Locate the cell with the specified text and output its [X, Y] center coordinate. 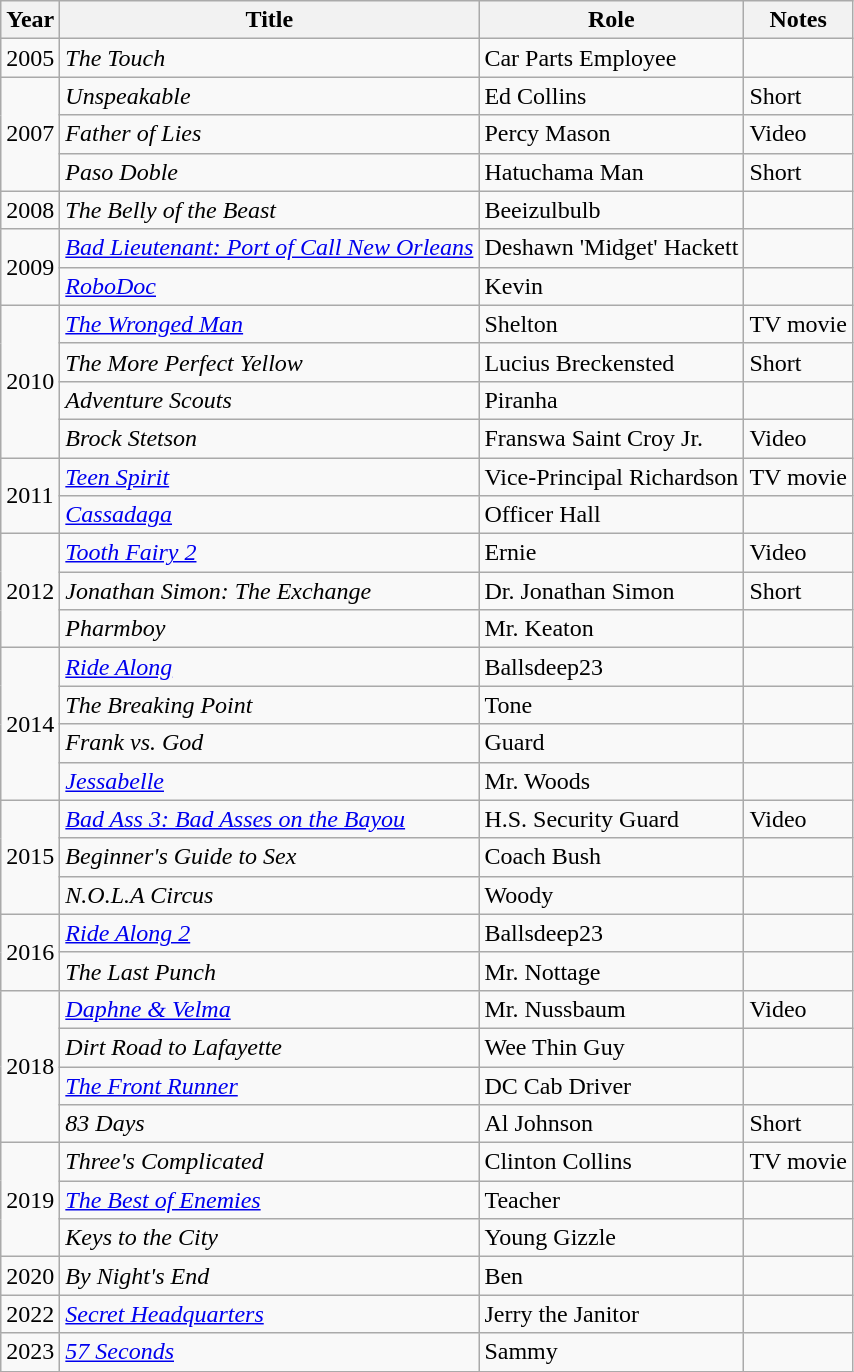
2023 [30, 1352]
Ride Along 2 [270, 933]
2007 [30, 134]
2016 [30, 952]
The Touch [270, 58]
Teacher [612, 1200]
Jerry the Janitor [612, 1314]
Tooth Fairy 2 [270, 553]
Daphne & Velma [270, 1009]
Bad Ass 3: Bad Asses on the Bayou [270, 819]
57 Seconds [270, 1352]
2015 [30, 857]
2012 [30, 591]
Three's Complicated [270, 1162]
Car Parts Employee [612, 58]
Title [270, 20]
Sammy [612, 1352]
The Wronged Man [270, 324]
Ernie [612, 553]
Dirt Road to Lafayette [270, 1047]
Guard [612, 743]
Dr. Jonathan Simon [612, 591]
Ben [612, 1276]
Mr. Nottage [612, 971]
Brock Stetson [270, 438]
Notes [798, 20]
The More Perfect Yellow [270, 362]
Lucius Breckensted [612, 362]
By Night's End [270, 1276]
Ed Collins [612, 96]
Kevin [612, 286]
The Belly of the Beast [270, 210]
Secret Headquarters [270, 1314]
Beginner's Guide to Sex [270, 857]
2010 [30, 381]
2005 [30, 58]
2022 [30, 1314]
2008 [30, 210]
Shelton [612, 324]
DC Cab Driver [612, 1085]
H.S. Security Guard [612, 819]
2009 [30, 267]
The Last Punch [270, 971]
2011 [30, 496]
The Breaking Point [270, 705]
Coach Bush [612, 857]
Cassadaga [270, 515]
Mr. Nussbaum [612, 1009]
Keys to the City [270, 1238]
Paso Doble [270, 172]
Jessabelle [270, 781]
2020 [30, 1276]
Frank vs. God [270, 743]
The Front Runner [270, 1085]
N.O.L.A Circus [270, 895]
83 Days [270, 1124]
Teen Spirit [270, 477]
Mr. Keaton [612, 629]
Franswa Saint Croy Jr. [612, 438]
Year [30, 20]
Role [612, 20]
Bad Lieutenant: Port of Call New Orleans [270, 248]
Adventure Scouts [270, 400]
Ride Along [270, 667]
2019 [30, 1200]
2018 [30, 1066]
Percy Mason [612, 134]
RoboDoc [270, 286]
Hatuchama Man [612, 172]
Pharmboy [270, 629]
Beeizulbulb [612, 210]
Young Gizzle [612, 1238]
Jonathan Simon: The Exchange [270, 591]
Father of Lies [270, 134]
Al Johnson [612, 1124]
Vice-Principal Richardson [612, 477]
Deshawn 'Midget' Hackett [612, 248]
The Best of Enemies [270, 1200]
2014 [30, 724]
Officer Hall [612, 515]
Tone [612, 705]
Mr. Woods [612, 781]
Piranha [612, 400]
Unspeakable [270, 96]
Clinton Collins [612, 1162]
Wee Thin Guy [612, 1047]
Woody [612, 895]
